From the cell containing the given text, extract its center point as [X, Y] coordinate. 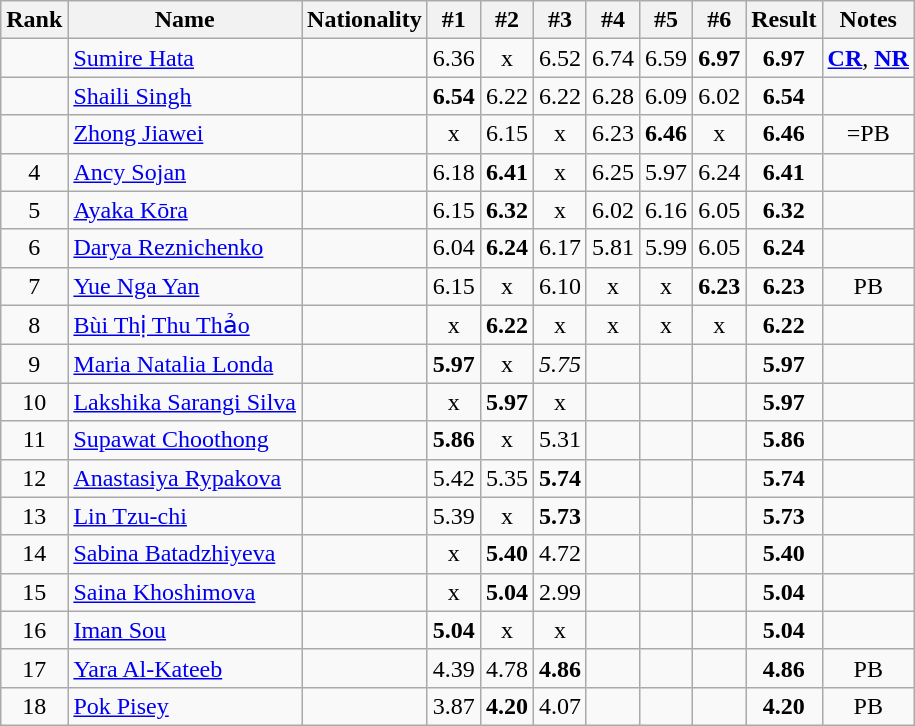
7 [34, 286]
Lin Tzu-chi [185, 516]
15 [34, 592]
11 [34, 440]
Yue Nga Yan [185, 286]
Notes [868, 20]
13 [34, 516]
5 [34, 210]
CR, NR [868, 58]
4 [34, 172]
8 [34, 325]
Zhong Jiawei [185, 134]
#4 [612, 20]
Ancy Sojan [185, 172]
Saina Khoshimova [185, 592]
18 [34, 706]
Result [784, 20]
Name [185, 20]
#3 [560, 20]
Bùi Thị Thu Thảo [185, 325]
6.59 [666, 58]
6.10 [560, 286]
17 [34, 668]
Rank [34, 20]
4.78 [506, 668]
3.87 [454, 706]
4.39 [454, 668]
5.39 [454, 516]
5.75 [560, 364]
Yara Al-Kateeb [185, 668]
5.42 [454, 478]
6.04 [454, 248]
6.09 [666, 96]
14 [34, 554]
5.31 [560, 440]
2.99 [560, 592]
9 [34, 364]
6.52 [560, 58]
Nationality [365, 20]
6.25 [612, 172]
Iman Sou [185, 630]
Anastasiya Rypakova [185, 478]
10 [34, 402]
4.07 [560, 706]
6 [34, 248]
Ayaka Kōra [185, 210]
Sumire Hata [185, 58]
#2 [506, 20]
#5 [666, 20]
Maria Natalia Londa [185, 364]
#1 [454, 20]
=PB [868, 134]
Darya Reznichenko [185, 248]
6.28 [612, 96]
Lakshika Sarangi Silva [185, 402]
Sabina Batadzhiyeva [185, 554]
6.74 [612, 58]
6.18 [454, 172]
#6 [720, 20]
5.81 [612, 248]
5.99 [666, 248]
12 [34, 478]
4.72 [560, 554]
16 [34, 630]
5.35 [506, 478]
6.17 [560, 248]
6.36 [454, 58]
Shaili Singh [185, 96]
Supawat Choothong [185, 440]
6.16 [666, 210]
Pok Pisey [185, 706]
